Return the [X, Y] coordinate for the center point of the cell that contains the specified text.  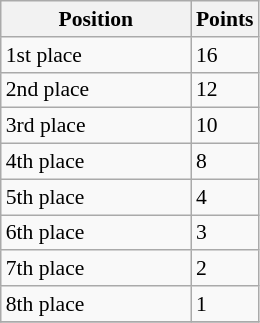
1 [225, 304]
8 [225, 162]
16 [225, 55]
1st place [96, 55]
12 [225, 90]
2 [225, 269]
4 [225, 197]
6th place [96, 233]
8th place [96, 304]
10 [225, 126]
Position [96, 19]
4th place [96, 162]
5th place [96, 197]
Points [225, 19]
3 [225, 233]
7th place [96, 269]
3rd place [96, 126]
2nd place [96, 90]
